Detect which cell encompasses the target text, then output its (x, y) center coordinate. 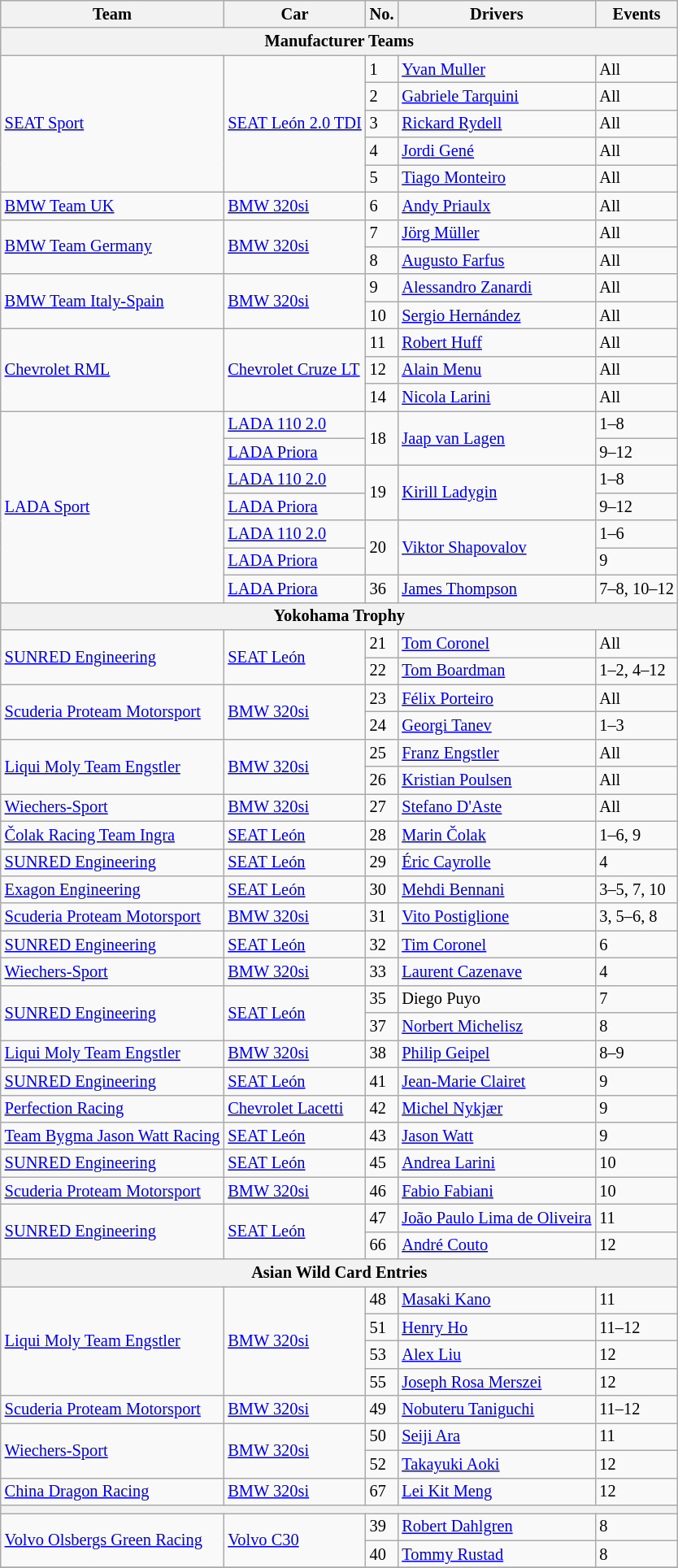
BMW Team UK (112, 206)
Laurent Cazenave (496, 971)
50 (382, 1436)
5 (382, 178)
19 (382, 493)
45 (382, 1163)
Augusto Farfus (496, 260)
Robert Huff (496, 342)
James Thompson (496, 589)
Rickard Rydell (496, 124)
28 (382, 835)
Volvo C30 (294, 1540)
Car (294, 14)
BMW Team Italy-Spain (112, 301)
Franz Engstler (496, 753)
23 (382, 698)
7–8, 10–12 (636, 589)
Perfection Racing (112, 1109)
Chevrolet Lacetti (294, 1109)
Manufacturer Teams (340, 41)
48 (382, 1300)
Exagon Engineering (112, 889)
3–5, 7, 10 (636, 889)
Viktor Shapovalov (496, 548)
26 (382, 780)
BMW Team Germany (112, 247)
1–2, 4–12 (636, 671)
32 (382, 945)
Lei Kit Meng (496, 1492)
1–6, 9 (636, 835)
31 (382, 917)
Masaki Kano (496, 1300)
Jörg Müller (496, 233)
2 (382, 96)
66 (382, 1245)
Nicola Larini (496, 397)
47 (382, 1218)
Tom Boardman (496, 671)
Robert Dahlgren (496, 1527)
Henry Ho (496, 1327)
André Couto (496, 1245)
Team Bygma Jason Watt Racing (112, 1136)
Joseph Rosa Merszei (496, 1382)
40 (382, 1554)
China Dragon Racing (112, 1492)
67 (382, 1492)
Andy Priaulx (496, 206)
Gabriele Tarquini (496, 96)
42 (382, 1109)
Alain Menu (496, 370)
25 (382, 753)
SEAT León 2.0 TDI (294, 124)
João Paulo Lima de Oliveira (496, 1218)
LADA Sport (112, 506)
Yokohama Trophy (340, 616)
27 (382, 807)
Jason Watt (496, 1136)
Georgi Tanev (496, 725)
Chevrolet RML (112, 369)
Kristian Poulsen (496, 780)
Tim Coronel (496, 945)
Seiji Ara (496, 1436)
SEAT Sport (112, 124)
Sergio Hernández (496, 315)
1 (382, 69)
Jordi Gené (496, 151)
Alessandro Zanardi (496, 288)
1–3 (636, 725)
Diego Puyo (496, 999)
1–6 (636, 534)
20 (382, 548)
Stefano D'Aste (496, 807)
37 (382, 1027)
3 (382, 124)
Yvan Muller (496, 69)
Marin Čolak (496, 835)
Chevrolet Cruze LT (294, 369)
Team (112, 14)
Michel Nykjær (496, 1109)
Events (636, 14)
30 (382, 889)
22 (382, 671)
No. (382, 14)
Philip Geipel (496, 1053)
Asian Wild Card Entries (340, 1273)
Tommy Rustad (496, 1554)
18 (382, 437)
Čolak Racing Team Ingra (112, 835)
Kirill Ladygin (496, 493)
55 (382, 1382)
14 (382, 397)
Drivers (496, 14)
39 (382, 1527)
Félix Porteiro (496, 698)
33 (382, 971)
24 (382, 725)
Alex Liu (496, 1355)
Vito Postiglione (496, 917)
Tom Coronel (496, 643)
Takayuki Aoki (496, 1464)
Jaap van Lagen (496, 437)
Volvo Olsbergs Green Racing (112, 1540)
41 (382, 1081)
Fabio Fabiani (496, 1191)
46 (382, 1191)
3, 5–6, 8 (636, 917)
Mehdi Bennani (496, 889)
21 (382, 643)
Tiago Monteiro (496, 178)
8–9 (636, 1053)
29 (382, 862)
Nobuteru Taniguchi (496, 1409)
Jean-Marie Clairet (496, 1081)
Éric Cayrolle (496, 862)
Andrea Larini (496, 1163)
51 (382, 1327)
53 (382, 1355)
35 (382, 999)
38 (382, 1053)
36 (382, 589)
43 (382, 1136)
Norbert Michelisz (496, 1027)
52 (382, 1464)
49 (382, 1409)
